Provide the (X, Y) coordinate of the cell's center where the given text is located.  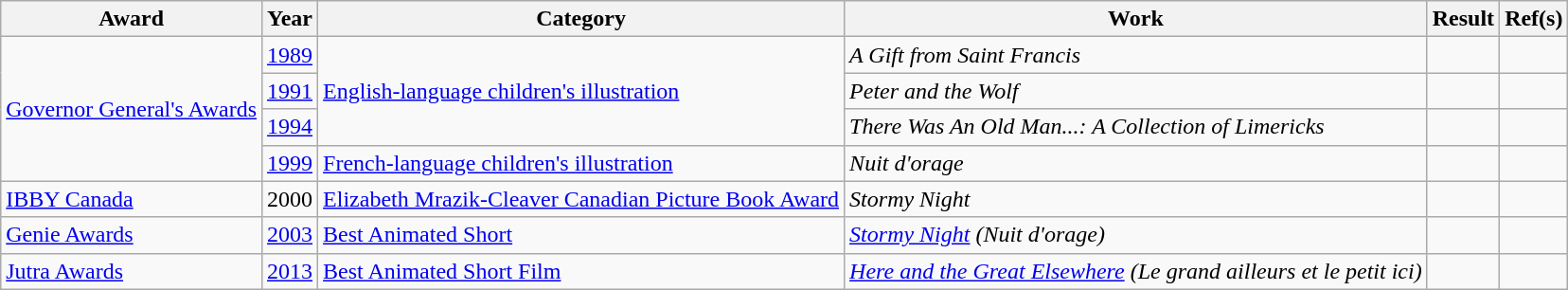
Best Animated Short (581, 235)
1994 (290, 127)
IBBY Canada (132, 199)
2003 (290, 235)
Category (581, 19)
2013 (290, 271)
Stormy Night (1136, 199)
Best Animated Short Film (581, 271)
1999 (290, 163)
Result (1463, 19)
Here and the Great Elsewhere (Le grand ailleurs et le petit ici) (1136, 271)
Stormy Night (Nuit d'orage) (1136, 235)
There Was An Old Man...: A Collection of Limericks (1136, 127)
Elizabeth Mrazik-Cleaver Canadian Picture Book Award (581, 199)
Governor General's Awards (132, 109)
Genie Awards (132, 235)
Year (290, 19)
A Gift from Saint Francis (1136, 55)
Nuit d'orage (1136, 163)
English-language children's illustration (581, 91)
French-language children's illustration (581, 163)
1989 (290, 55)
Ref(s) (1534, 19)
Peter and the Wolf (1136, 91)
Jutra Awards (132, 271)
1991 (290, 91)
Work (1136, 19)
Award (132, 19)
2000 (290, 199)
